Pinpoint the cell where the given text exists, returning its (X, Y) midpoint coordinate. 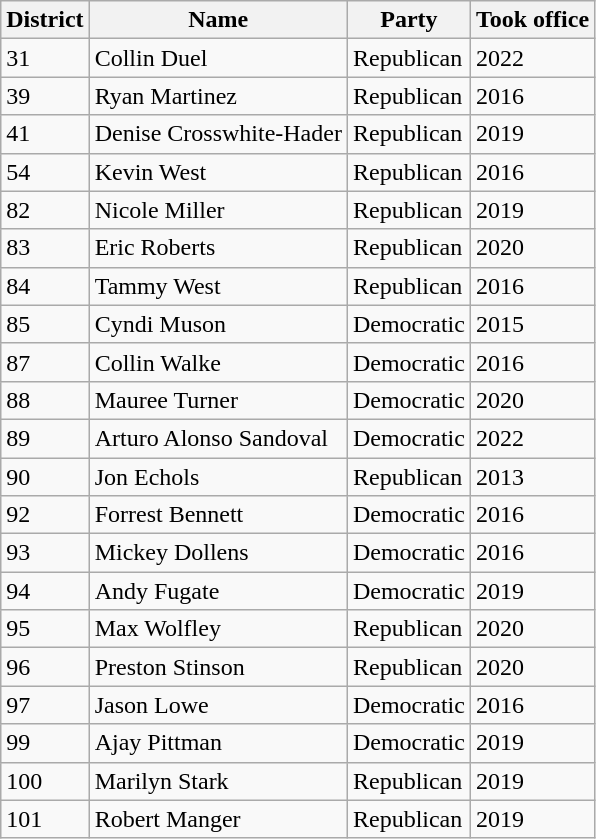
Mickey Dollens (218, 553)
Denise Crosswhite-Hader (218, 134)
92 (45, 515)
84 (45, 286)
Preston Stinson (218, 667)
Cyndi Muson (218, 324)
Jon Echols (218, 477)
95 (45, 629)
Tammy West (218, 286)
41 (45, 134)
Name (218, 20)
Max Wolfley (218, 629)
2015 (532, 324)
82 (45, 210)
Arturo Alonso Sandoval (218, 438)
Took office (532, 20)
99 (45, 743)
Mauree Turner (218, 400)
Ryan Martinez (218, 96)
39 (45, 96)
88 (45, 400)
2013 (532, 477)
Marilyn Stark (218, 781)
54 (45, 172)
97 (45, 705)
District (45, 20)
93 (45, 553)
31 (45, 58)
Ajay Pittman (218, 743)
94 (45, 591)
Andy Fugate (218, 591)
Eric Roberts (218, 248)
Collin Walke (218, 362)
Party (408, 20)
87 (45, 362)
96 (45, 667)
100 (45, 781)
Nicole Miller (218, 210)
89 (45, 438)
Collin Duel (218, 58)
Forrest Bennett (218, 515)
83 (45, 248)
Jason Lowe (218, 705)
101 (45, 819)
Kevin West (218, 172)
Robert Manger (218, 819)
90 (45, 477)
85 (45, 324)
